Return the (X, Y) coordinate for the center point of the cell that contains the specified text.  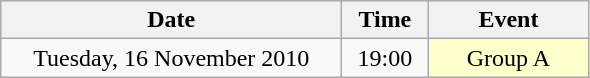
Time (385, 20)
Event (508, 20)
19:00 (385, 58)
Group A (508, 58)
Tuesday, 16 November 2010 (172, 58)
Date (172, 20)
